Return (x, y) of the center of cell containing provided text 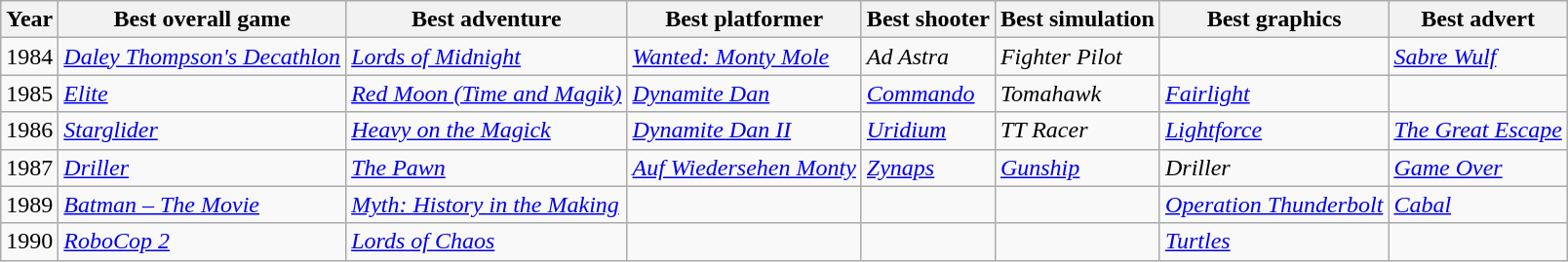
Heavy on the Magick (487, 131)
Uridium (928, 131)
Sabre Wulf (1478, 56)
Lords of Midnight (487, 56)
Elite (203, 94)
Best shooter (928, 19)
Wanted: Monty Mole (744, 56)
Best simulation (1077, 19)
The Great Escape (1478, 131)
Auf Wiedersehen Monty (744, 168)
Year (29, 19)
Best advert (1478, 19)
Best graphics (1274, 19)
Tomahawk (1077, 94)
Fighter Pilot (1077, 56)
TT Racer (1077, 131)
Red Moon (Time and Magik) (487, 94)
Lightforce (1274, 131)
Best adventure (487, 19)
Gunship (1077, 168)
Best overall game (203, 19)
Game Over (1478, 168)
Daley Thompson's Decathlon (203, 56)
Best platformer (744, 19)
1986 (29, 131)
Lords of Chaos (487, 242)
Batman – The Movie (203, 205)
1984 (29, 56)
Operation Thunderbolt (1274, 205)
1985 (29, 94)
The Pawn (487, 168)
Commando (928, 94)
Turtles (1274, 242)
Myth: History in the Making (487, 205)
RoboCop 2 (203, 242)
Cabal (1478, 205)
Dynamite Dan (744, 94)
Dynamite Dan II (744, 131)
Ad Astra (928, 56)
Zynaps (928, 168)
1990 (29, 242)
Fairlight (1274, 94)
1989 (29, 205)
Starglider (203, 131)
1987 (29, 168)
